Determine the [x, y] coordinate at the center of the cell enclosing the given text.  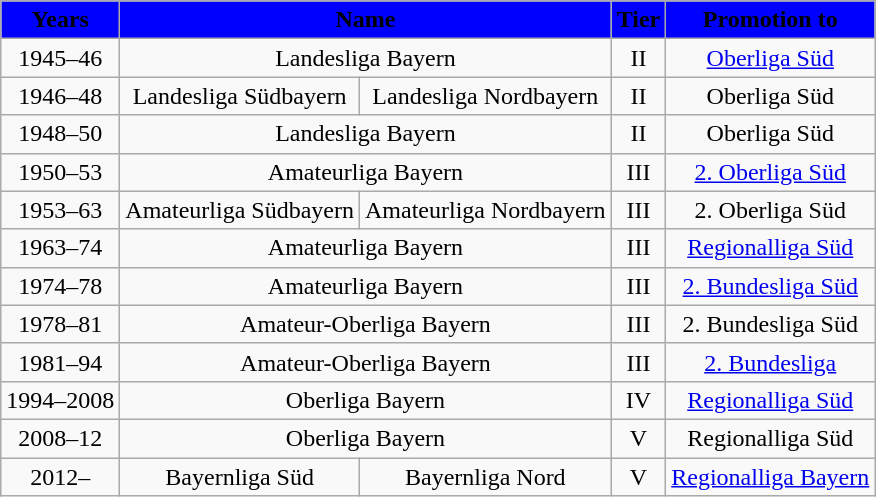
1948–50 [60, 134]
2. Bundesliga [770, 362]
Promotion to [770, 20]
Bayernliga Nord [485, 477]
Name [366, 20]
Amateurliga Südbayern [240, 210]
Amateurliga Nordbayern [485, 210]
2012– [60, 477]
IV [638, 400]
1953–63 [60, 210]
2008–12 [60, 438]
1950–53 [60, 172]
1994–2008 [60, 400]
1978–81 [60, 324]
Bayernliga Süd [240, 477]
1981–94 [60, 362]
1946–48 [60, 96]
Years [60, 20]
Landesliga Nordbayern [485, 96]
Regionalliga Bayern [770, 477]
Landesliga Südbayern [240, 96]
1974–78 [60, 286]
1945–46 [60, 58]
Tier [638, 20]
1963–74 [60, 248]
